Find where the given text appears and provide that cell's center as [x, y] coordinate. 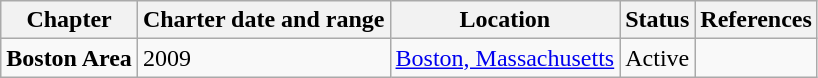
Boston Area [70, 58]
Charter date and range [264, 20]
Chapter [70, 20]
Location [505, 20]
Status [658, 20]
Active [658, 58]
References [756, 20]
Boston, Massachusetts [505, 58]
2009 [264, 58]
